Capture the cell that displays the provided text and extract its [X, Y] central coordinate. 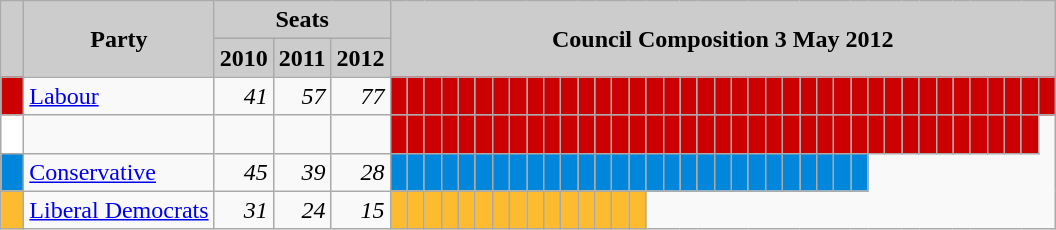
15 [360, 210]
Conservative [119, 172]
Labour [119, 96]
28 [360, 172]
Liberal Democrats [119, 210]
77 [360, 96]
Council Composition 3 May 2012 [722, 39]
2012 [360, 58]
Seats [302, 20]
41 [244, 96]
2011 [302, 58]
39 [302, 172]
45 [244, 172]
57 [302, 96]
2010 [244, 58]
Party [119, 39]
31 [244, 210]
24 [302, 210]
